Return (x, y) of the center of cell containing provided text 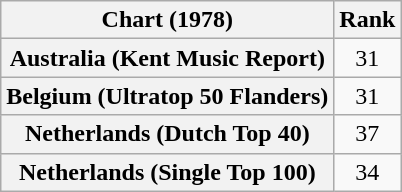
Australia (Kent Music Report) (168, 58)
Rank (368, 20)
Netherlands (Single Top 100) (168, 172)
37 (368, 134)
Chart (1978) (168, 20)
Netherlands (Dutch Top 40) (168, 134)
Belgium (Ultratop 50 Flanders) (168, 96)
34 (368, 172)
